Determine the (X, Y) coordinate at the center of the cell enclosing the given text.  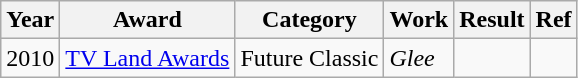
TV Land Awards (148, 58)
Category (310, 20)
Work (419, 20)
Ref (554, 20)
2010 (30, 58)
Award (148, 20)
Glee (419, 58)
Future Classic (310, 58)
Result (492, 20)
Year (30, 20)
